Find where the given text appears and provide that cell's center as [X, Y] coordinate. 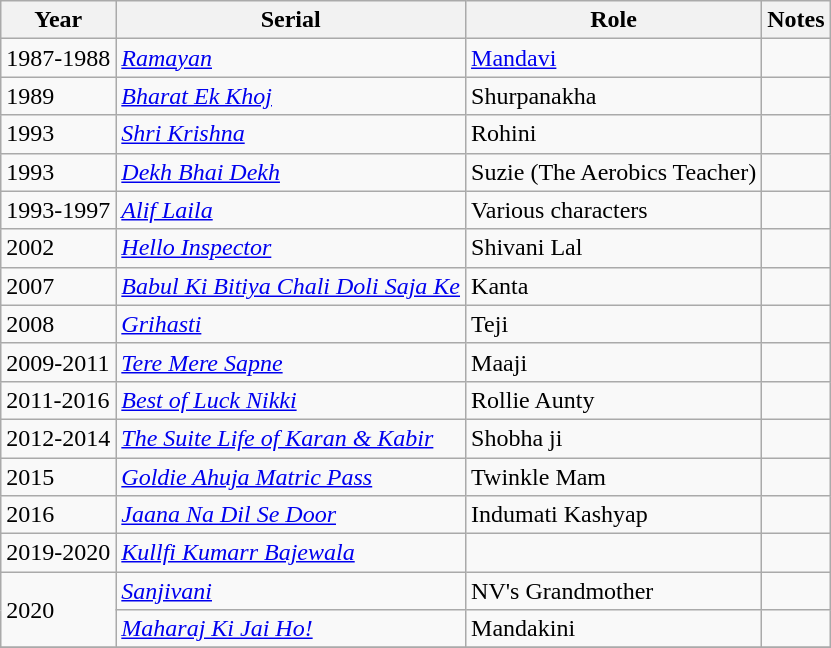
Best of Luck Nikki [291, 400]
Serial [291, 20]
Bharat Ek Khoj [291, 96]
Goldie Ahuja Matric Pass [291, 477]
2002 [58, 248]
2019-2020 [58, 553]
Role [614, 20]
Shivani Lal [614, 248]
Maaji [614, 362]
Various characters [614, 210]
2009-2011 [58, 362]
Mandakini [614, 629]
Babul Ki Bitiya Chali Doli Saja Ke [291, 286]
1993-1997 [58, 210]
2008 [58, 324]
Hello Inspector [291, 248]
Twinkle Mam [614, 477]
The Suite Life of Karan & Kabir [291, 438]
Dekh Bhai Dekh [291, 172]
NV's Grandmother [614, 591]
Rollie Aunty [614, 400]
2020 [58, 610]
2011-2016 [58, 400]
1989 [58, 96]
Sanjivani [291, 591]
Suzie (The Aerobics Teacher) [614, 172]
Ramayan [291, 58]
Alif Laila [291, 210]
2015 [58, 477]
Shurpanakha [614, 96]
Rohini [614, 134]
Kullfi Kumarr Bajewala [291, 553]
Mandavi [614, 58]
Indumati Kashyap [614, 515]
Shobha ji [614, 438]
Shri Krishna [291, 134]
2016 [58, 515]
Grihasti [291, 324]
Year [58, 20]
1987-1988 [58, 58]
2007 [58, 286]
Jaana Na Dil Se Door [291, 515]
Tere Mere Sapne [291, 362]
Kanta [614, 286]
Notes [796, 20]
Maharaj Ki Jai Ho! [291, 629]
2012-2014 [58, 438]
Teji [614, 324]
